Output the (x, y) coordinate of the center of the cell containing the given text.  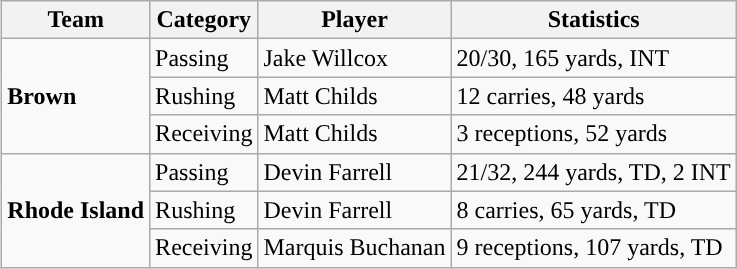
Statistics (594, 20)
Marquis Buchanan (354, 248)
Brown (76, 96)
Rhode Island (76, 210)
12 carries, 48 yards (594, 96)
21/32, 244 yards, TD, 2 INT (594, 172)
Team (76, 20)
9 receptions, 107 yards, TD (594, 248)
3 receptions, 52 yards (594, 134)
8 carries, 65 yards, TD (594, 210)
Jake Willcox (354, 58)
Player (354, 20)
Category (204, 20)
20/30, 165 yards, INT (594, 58)
